Find where the given text appears and provide that cell's center as [X, Y] coordinate. 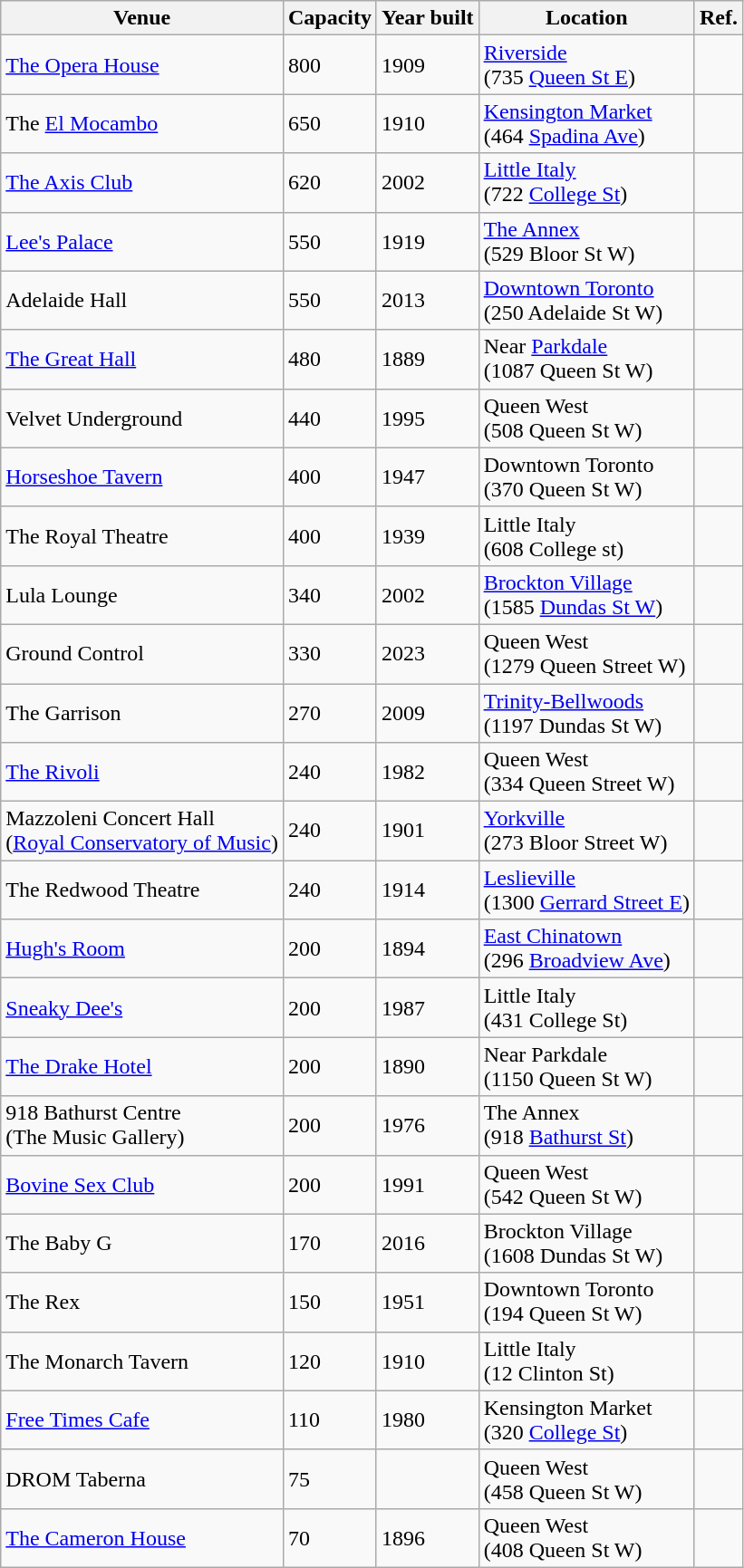
Free Times Cafe [142, 1420]
1909 [428, 65]
Little Italy(608 College st) [586, 536]
The Cameron House [142, 1538]
Ground Control [142, 654]
Horseshoe Tavern [142, 476]
1896 [428, 1538]
The Garrison [142, 712]
Downtown Toronto(250 Adelaide St W) [586, 301]
DROM Taberna [142, 1478]
620 [330, 183]
Yorkville(273 Bloor Street W) [586, 832]
The Baby G [142, 1243]
1919 [428, 241]
The Redwood Theatre [142, 890]
Queen West(408 Queen St W) [586, 1538]
340 [330, 594]
The Opera House [142, 65]
Mazzoleni Concert Hall(Royal Conservatory of Music) [142, 832]
1901 [428, 832]
75 [330, 1478]
1982 [428, 772]
110 [330, 1420]
Leslieville(1300 Gerrard Street E) [586, 890]
Riverside(735 Queen St E) [586, 65]
Year built [428, 18]
Brockton Village(1608 Dundas St W) [586, 1243]
1947 [428, 476]
Little Italy(722 College St) [586, 183]
2016 [428, 1243]
Kensington Market(320 College St) [586, 1420]
The Rex [142, 1303]
1889 [428, 359]
Kensington Market(464 Spadina Ave) [586, 123]
480 [330, 359]
1976 [428, 1125]
2013 [428, 301]
Bovine Sex Club [142, 1185]
1951 [428, 1303]
The Great Hall [142, 359]
Sneaky Dee's [142, 1007]
1890 [428, 1067]
Velvet Underground [142, 418]
The Axis Club [142, 183]
Near Parkdale(1150 Queen St W) [586, 1067]
Queen West(334 Queen Street W) [586, 772]
1939 [428, 536]
Trinity-Bellwoods(1197 Dundas St W) [586, 712]
2009 [428, 712]
1995 [428, 418]
The El Mocambo [142, 123]
Lee's Palace [142, 241]
The Annex(918 Bathurst St) [586, 1125]
Lula Lounge [142, 594]
Brockton Village(1585 Dundas St W) [586, 594]
150 [330, 1303]
650 [330, 123]
Venue [142, 18]
The Annex(529 Bloor St W) [586, 241]
Little Italy(12 Clinton St) [586, 1361]
Hugh's Room [142, 949]
Queen West(458 Queen St W) [586, 1478]
The Drake Hotel [142, 1067]
1894 [428, 949]
70 [330, 1538]
2023 [428, 654]
East Chinatown(296 Broadview Ave) [586, 949]
Queen West(542 Queen St W) [586, 1185]
800 [330, 65]
330 [330, 654]
1914 [428, 890]
Queen West(508 Queen St W) [586, 418]
Capacity [330, 18]
918 Bathurst Centre(The Music Gallery) [142, 1125]
The Rivoli [142, 772]
Ref. [718, 18]
170 [330, 1243]
The Royal Theatre [142, 536]
Near Parkdale(1087 Queen St W) [586, 359]
Little Italy(431 College St) [586, 1007]
Adelaide Hall [142, 301]
The Monarch Tavern [142, 1361]
Downtown Toronto(370 Queen St W) [586, 476]
Location [586, 18]
270 [330, 712]
Queen West(1279 Queen Street W) [586, 654]
120 [330, 1361]
Downtown Toronto(194 Queen St W) [586, 1303]
1987 [428, 1007]
1980 [428, 1420]
1991 [428, 1185]
440 [330, 418]
